For the text-containing cell, return its midpoint in (x, y) coordinate format. 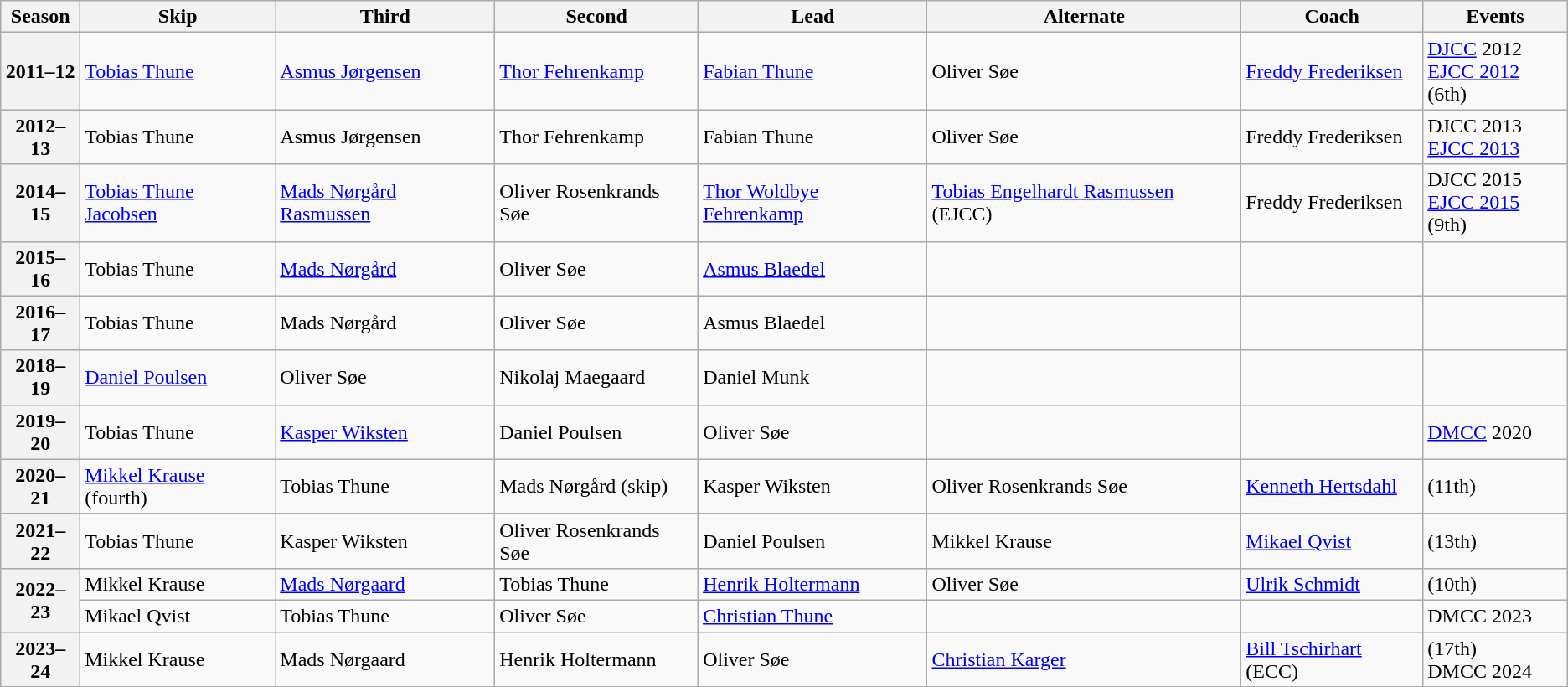
2020–21 (40, 486)
Mads Nørgård (skip) (596, 486)
Ulrik Schmidt (1332, 584)
2021–22 (40, 541)
DMCC 2023 (1496, 616)
2018–19 (40, 377)
Season (40, 17)
DJCC 2015 EJCC 2015 (9th) (1496, 203)
2011–12 (40, 71)
(10th) (1496, 584)
Bill Tschirhart (ECC) (1332, 659)
Events (1496, 17)
Lead (812, 17)
Tobias Engelhardt Rasmussen (EJCC) (1084, 203)
Second (596, 17)
Third (385, 17)
Mikkel Krause (fourth) (178, 486)
Alternate (1084, 17)
2015–16 (40, 268)
(13th) (1496, 541)
Thor Woldbye Fehrenkamp (812, 203)
DJCC 2013 EJCC 2013 (1496, 137)
Nikolaj Maegaard (596, 377)
Coach (1332, 17)
DJCC 2012 EJCC 2012 (6th) (1496, 71)
DMCC 2020 (1496, 432)
Christian Karger (1084, 659)
2014–15 (40, 203)
Christian Thune (812, 616)
2023–24 (40, 659)
(17th)DMCC 2024 (1496, 659)
2022–23 (40, 600)
Kenneth Hertsdahl (1332, 486)
2016–17 (40, 323)
(11th) (1496, 486)
2012–13 (40, 137)
Skip (178, 17)
Tobias Thune Jacobsen (178, 203)
Daniel Munk (812, 377)
2019–20 (40, 432)
Mads Nørgård Rasmussen (385, 203)
